Provide the [x, y] coordinate of the cell's center where the given text is located.  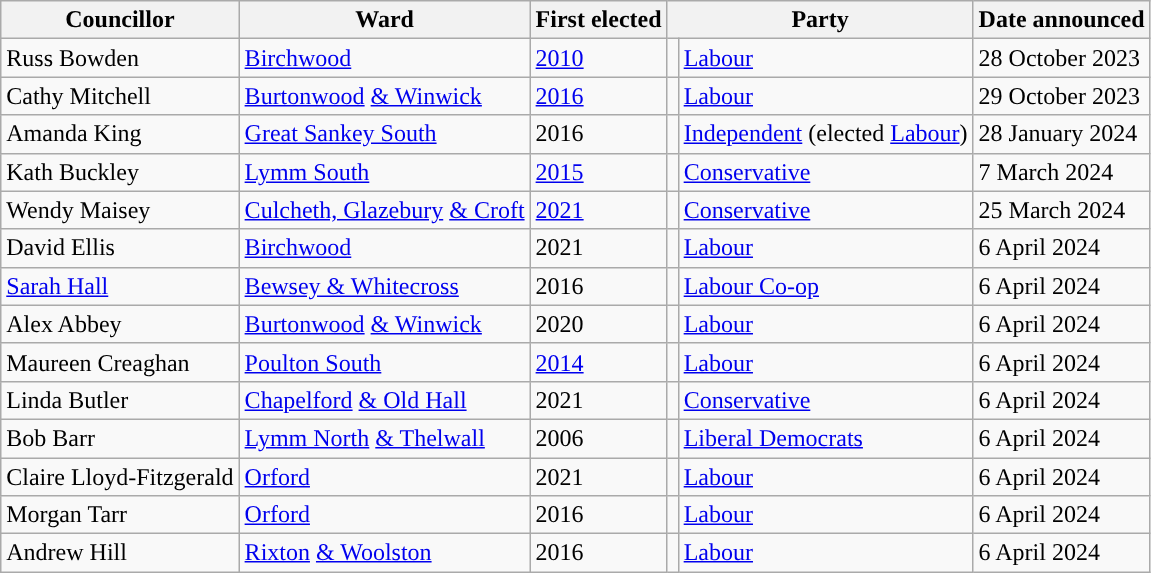
Morgan Tarr [120, 515]
Andrew Hill [120, 553]
2020 [598, 324]
Great Sankey South [384, 134]
2014 [598, 362]
David Ellis [120, 248]
7 March 2024 [1062, 172]
Ward [384, 20]
Cathy Mitchell [120, 96]
Sarah Hall [120, 286]
28 October 2023 [1062, 58]
2010 [598, 58]
Culcheth, Glazebury & Croft [384, 210]
Claire Lloyd-Fitzgerald [120, 477]
Chapelford & Old Hall [384, 400]
Maureen Creaghan [120, 362]
Lymm South [384, 172]
Rixton & Woolston [384, 553]
Russ Bowden [120, 58]
Independent (elected Labour) [826, 134]
Linda Butler [120, 400]
Amanda King [120, 134]
Date announced [1062, 20]
29 October 2023 [1062, 96]
2006 [598, 438]
Labour Co-op [826, 286]
Bob Barr [120, 438]
First elected [598, 20]
Party [820, 20]
Bewsey & Whitecross [384, 286]
25 March 2024 [1062, 210]
28 January 2024 [1062, 134]
Lymm North & Thelwall [384, 438]
Liberal Democrats [826, 438]
2015 [598, 172]
Alex Abbey [120, 324]
Councillor [120, 20]
Wendy Maisey [120, 210]
Poulton South [384, 362]
Kath Buckley [120, 172]
